Detect which cell encompasses the target text, then output its [X, Y] center coordinate. 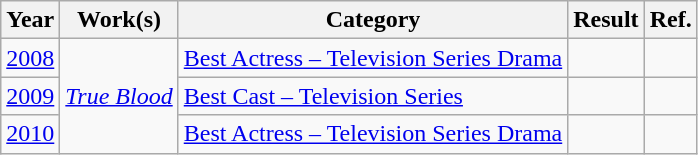
Best Cast – Television Series [373, 96]
2008 [30, 58]
True Blood [119, 96]
Work(s) [119, 20]
Result [606, 20]
2010 [30, 134]
Year [30, 20]
Category [373, 20]
Ref. [670, 20]
2009 [30, 96]
